Find where the given text appears and provide that cell's center as [X, Y] coordinate. 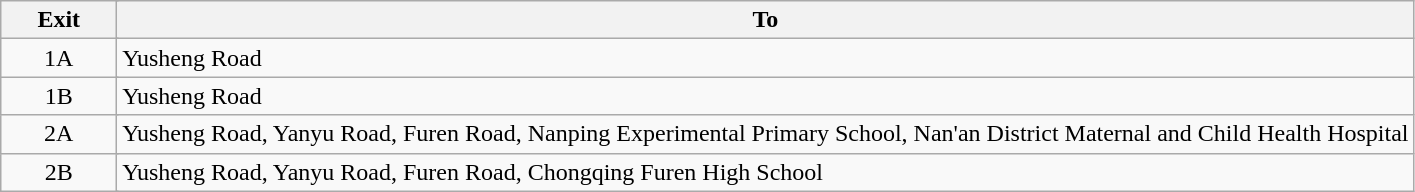
Yusheng Road, Yanyu Road, Furen Road, Nanping Experimental Primary School, Nan'an District Maternal and Child Health Hospital [766, 134]
To [766, 20]
Yusheng Road, Yanyu Road, Furen Road, Chongqing Furen High School [766, 172]
1B [59, 96]
1A [59, 58]
2B [59, 172]
2A [59, 134]
Exit [59, 20]
